Capture the cell that displays the provided text and extract its [X, Y] central coordinate. 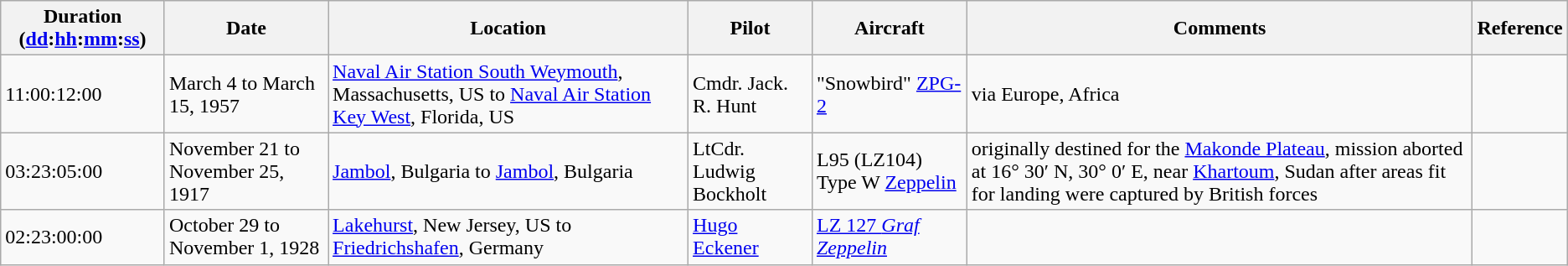
L95 (LZ104) Type W Zeppelin [890, 171]
Location [508, 29]
via Europe, Africa [1220, 94]
October 29 to November 1, 1928 [246, 237]
Pilot [750, 29]
Aircraft [890, 29]
March 4 to March 15, 1957 [246, 94]
Duration (dd:hh:mm:ss) [83, 29]
Date [246, 29]
Lakehurst, New Jersey, US to Friedrichshafen, Germany [508, 237]
Jambol, Bulgaria to Jambol, Bulgaria [508, 171]
03:23:05:00 [83, 171]
Naval Air Station South Weymouth, Massachusetts, US to Naval Air Station Key West, Florida, US [508, 94]
November 21 to November 25, 1917 [246, 171]
LtCdr. Ludwig Bockholt [750, 171]
11:00:12:00 [83, 94]
Reference [1519, 29]
LZ 127 Graf Zeppelin [890, 237]
Comments [1220, 29]
Cmdr. Jack. R. Hunt [750, 94]
02:23:00:00 [83, 237]
Hugo Eckener [750, 237]
"Snowbird" ZPG-2 [890, 94]
